Identify which cell holds the provided text, then report its [x, y] central coordinate. 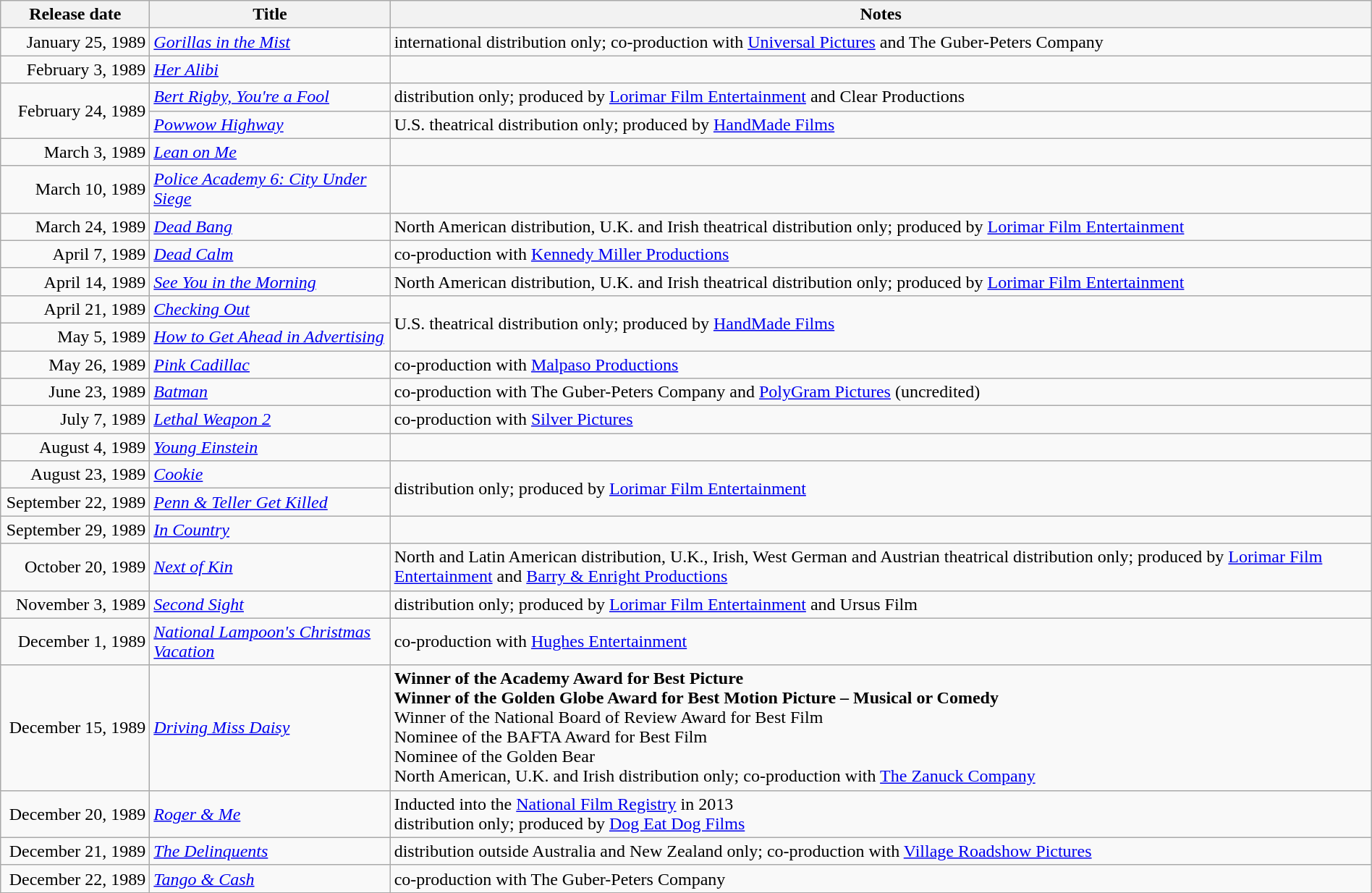
February 24, 1989 [75, 111]
Lethal Weapon 2 [270, 420]
The Delinquents [270, 851]
Dead Bang [270, 227]
Batman [270, 392]
January 25, 1989 [75, 42]
December 1, 1989 [75, 641]
co-production with Silver Pictures [881, 420]
Gorillas in the Mist [270, 42]
distribution outside Australia and New Zealand only; co-production with Village Roadshow Pictures [881, 851]
April 14, 1989 [75, 282]
Lean on Me [270, 152]
How to Get Ahead in Advertising [270, 337]
March 10, 1989 [75, 190]
Roger & Me [270, 813]
Checking Out [270, 309]
Notes [881, 14]
December 22, 1989 [75, 879]
co-production with Kennedy Miller Productions [881, 254]
Pink Cadillac [270, 364]
Police Academy 6: City Under Siege [270, 190]
Penn & Teller Get Killed [270, 502]
co-production with The Guber-Peters Company [881, 879]
Driving Miss Daisy [270, 728]
August 23, 1989 [75, 475]
co-production with Malpaso Productions [881, 364]
distribution only; produced by Lorimar Film Entertainment and Clear Productions [881, 97]
Young Einstein [270, 447]
Cookie [270, 475]
Tango & Cash [270, 879]
December 21, 1989 [75, 851]
Title [270, 14]
Dead Calm [270, 254]
co-production with The Guber-Peters Company and PolyGram Pictures (uncredited) [881, 392]
Second Sight [270, 604]
April 21, 1989 [75, 309]
September 29, 1989 [75, 530]
co-production with Hughes Entertainment [881, 641]
Powwow Highway [270, 124]
June 23, 1989 [75, 392]
July 7, 1989 [75, 420]
August 4, 1989 [75, 447]
December 15, 1989 [75, 728]
In Country [270, 530]
March 24, 1989 [75, 227]
December 20, 1989 [75, 813]
National Lampoon's Christmas Vacation [270, 641]
May 5, 1989 [75, 337]
November 3, 1989 [75, 604]
April 7, 1989 [75, 254]
Bert Rigby, You're a Fool [270, 97]
distribution only; produced by Lorimar Film Entertainment and Ursus Film [881, 604]
February 3, 1989 [75, 69]
See You in the Morning [270, 282]
distribution only; produced by Lorimar Film Entertainment [881, 488]
September 22, 1989 [75, 502]
March 3, 1989 [75, 152]
Next of Kin [270, 567]
May 26, 1989 [75, 364]
Inducted into the National Film Registry in 2013distribution only; produced by Dog Eat Dog Films [881, 813]
international distribution only; co-production with Universal Pictures and The Guber-Peters Company [881, 42]
Her Alibi [270, 69]
Release date [75, 14]
October 20, 1989 [75, 567]
